From the cell containing the given text, extract its center point as [X, Y] coordinate. 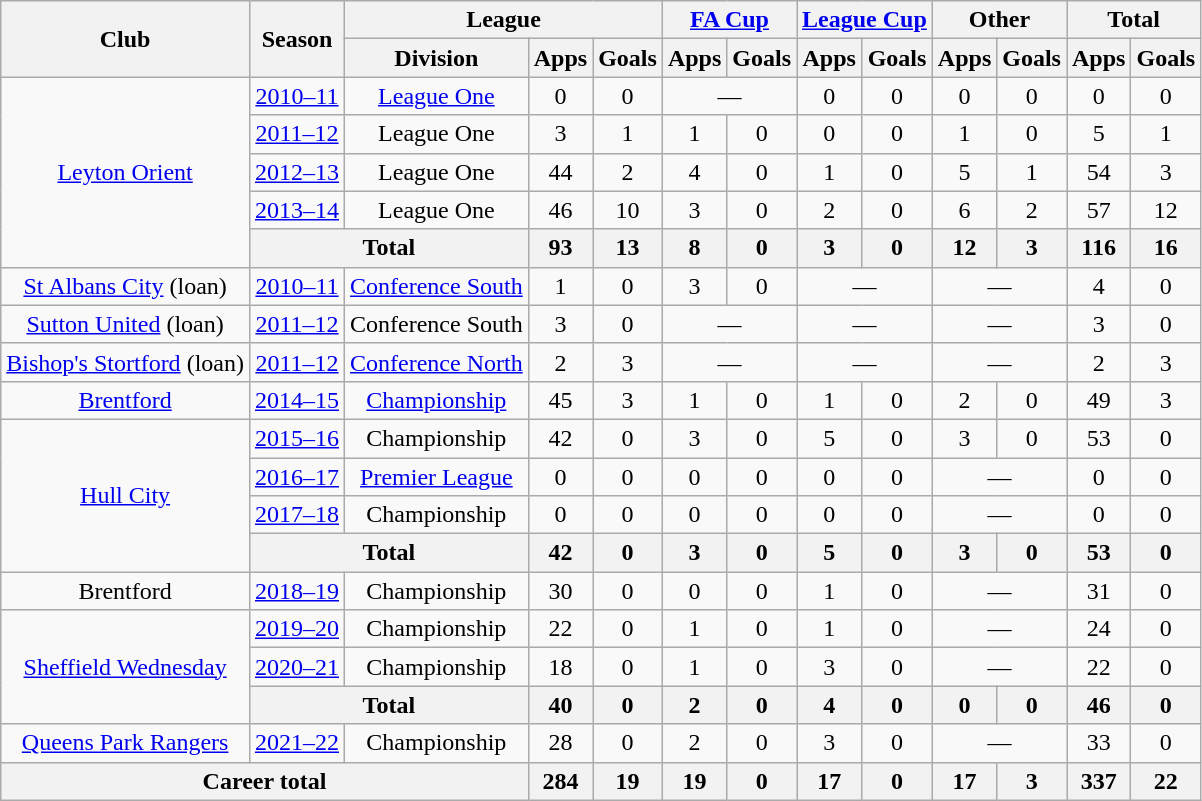
Club [126, 39]
Season [296, 39]
93 [560, 248]
116 [1098, 248]
24 [1098, 629]
2018–19 [296, 591]
54 [1098, 172]
FA Cup [729, 20]
8 [694, 248]
2021–22 [296, 743]
6 [964, 210]
League Cup [865, 20]
44 [560, 172]
49 [1098, 400]
2017–18 [296, 515]
Hull City [126, 495]
13 [628, 248]
Division [437, 58]
Sheffield Wednesday [126, 667]
2013–14 [296, 210]
Other [999, 20]
16 [1166, 248]
League [504, 20]
Leyton Orient [126, 172]
33 [1098, 743]
2012–13 [296, 172]
18 [560, 667]
57 [1098, 210]
Premier League [437, 477]
St Albans City (loan) [126, 286]
284 [560, 781]
2019–20 [296, 629]
40 [560, 705]
2014–15 [296, 400]
2015–16 [296, 438]
2020–21 [296, 667]
28 [560, 743]
2016–17 [296, 477]
10 [628, 210]
Career total [264, 781]
31 [1098, 591]
Queens Park Rangers [126, 743]
337 [1098, 781]
Bishop's Stortford (loan) [126, 362]
45 [560, 400]
30 [560, 591]
Sutton United (loan) [126, 324]
Conference North [437, 362]
